For the text-containing cell, return its midpoint in [x, y] coordinate format. 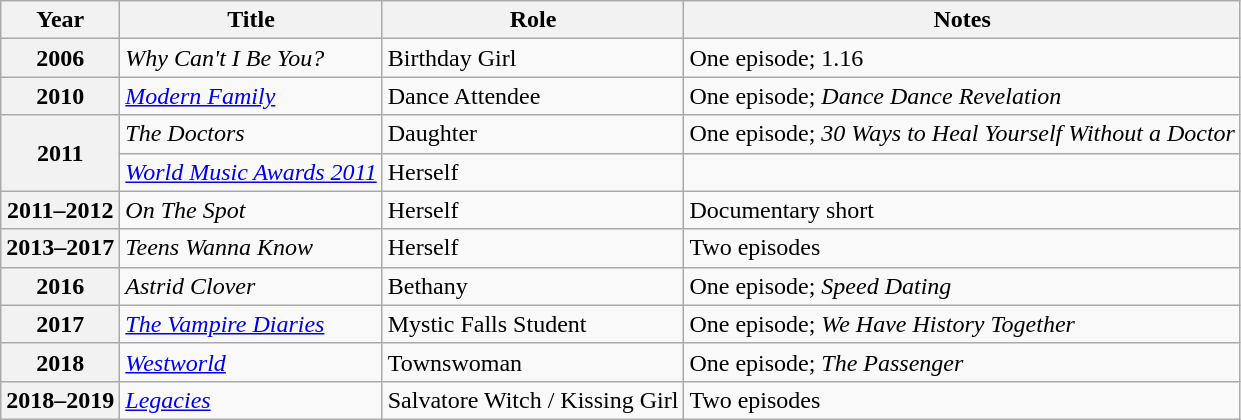
Year [60, 20]
Daughter [533, 134]
One episode; The Passenger [962, 362]
The Vampire Diaries [251, 324]
Townswoman [533, 362]
Modern Family [251, 96]
One episode; 30 Ways to Heal Yourself Without a Doctor [962, 134]
2011 [60, 153]
2018–2019 [60, 400]
Astrid Clover [251, 286]
Dance Attendee [533, 96]
Westworld [251, 362]
Legacies [251, 400]
One episode; Speed Dating [962, 286]
Why Can't I Be You? [251, 58]
2011–2012 [60, 210]
2013–2017 [60, 248]
On The Spot [251, 210]
2006 [60, 58]
Mystic Falls Student [533, 324]
Salvatore Witch / Kissing Girl [533, 400]
2018 [60, 362]
Role [533, 20]
Teens Wanna Know [251, 248]
One episode; 1.16 [962, 58]
One episode; Dance Dance Revelation [962, 96]
Documentary short [962, 210]
The Doctors [251, 134]
2010 [60, 96]
One episode; We Have History Together [962, 324]
World Music Awards 2011 [251, 172]
Notes [962, 20]
Bethany [533, 286]
2017 [60, 324]
2016 [60, 286]
Birthday Girl [533, 58]
Title [251, 20]
